For the text-containing cell, return its midpoint in (x, y) coordinate format. 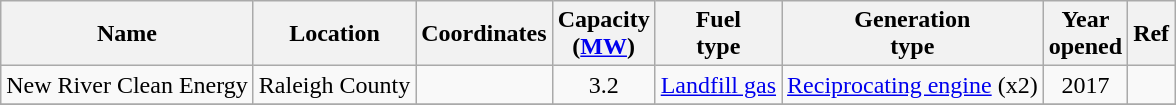
Fueltype (718, 34)
2017 (1085, 85)
New River Clean Energy (128, 85)
Capacity(MW) (604, 34)
Landfill gas (718, 85)
Reciprocating engine (x2) (913, 85)
Coordinates (484, 34)
Raleigh County (334, 85)
Name (128, 34)
Generationtype (913, 34)
Ref (1152, 34)
Location (334, 34)
3.2 (604, 85)
Yearopened (1085, 34)
